Find where the given text appears and provide that cell's center as (X, Y) coordinate. 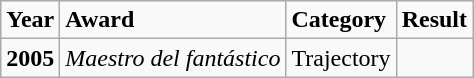
Award (173, 20)
Result (434, 20)
2005 (30, 58)
Year (30, 20)
Category (341, 20)
Trajectory (341, 58)
Maestro del fantástico (173, 58)
